Scan for the cell matching the given text and deliver its (x, y) coordinate at center. 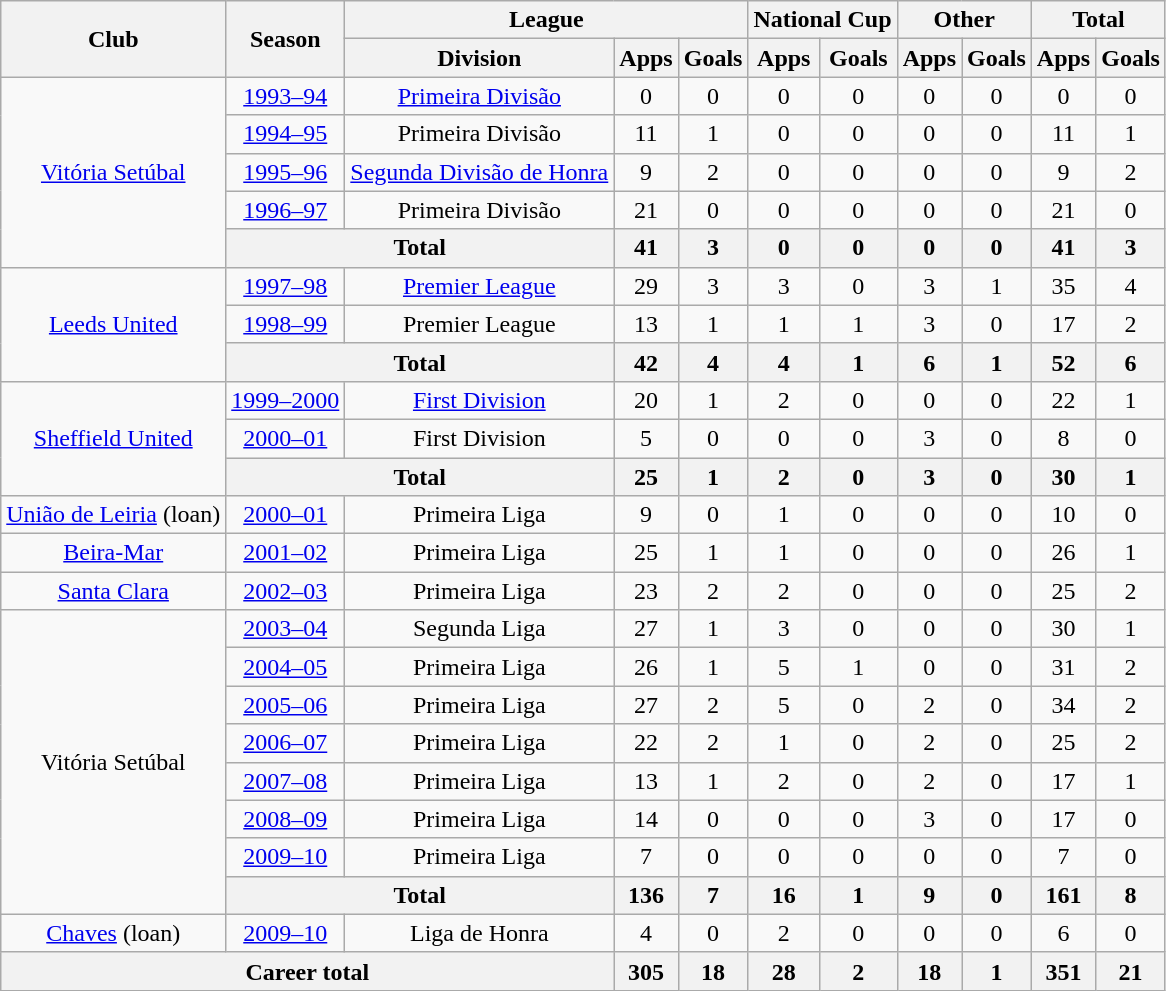
1993–94 (286, 96)
2003–04 (286, 629)
Career total (308, 971)
1996–97 (286, 210)
1999–2000 (286, 400)
2006–07 (286, 743)
2002–03 (286, 591)
2004–05 (286, 667)
Sheffield United (114, 438)
1997–98 (286, 286)
35 (1063, 286)
1998–99 (286, 324)
2005–06 (286, 705)
League (546, 20)
National Cup (822, 20)
42 (646, 362)
1995–96 (286, 172)
2001–02 (286, 553)
20 (646, 400)
14 (646, 819)
34 (1063, 705)
Club (114, 39)
Segunda Liga (480, 629)
305 (646, 971)
161 (1063, 895)
10 (1063, 515)
29 (646, 286)
16 (784, 895)
Santa Clara (114, 591)
136 (646, 895)
31 (1063, 667)
Beira-Mar (114, 553)
351 (1063, 971)
Segunda Divisão de Honra (480, 172)
52 (1063, 362)
2008–09 (286, 819)
Chaves (loan) (114, 933)
Leeds United (114, 324)
Division (480, 58)
23 (646, 591)
Season (286, 39)
União de Leiria (loan) (114, 515)
2007–08 (286, 781)
Other (964, 20)
Liga de Honra (480, 933)
28 (784, 971)
1994–95 (286, 134)
